Pinpoint the cell where the given text exists, returning its [x, y] midpoint coordinate. 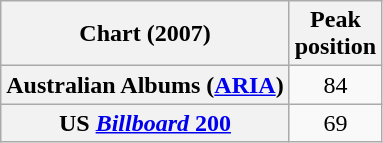
Chart (2007) [145, 34]
Australian Albums (ARIA) [145, 85]
Peakposition [335, 34]
US Billboard 200 [145, 123]
84 [335, 85]
69 [335, 123]
